Pinpoint the cell where the given text exists, returning its [X, Y] midpoint coordinate. 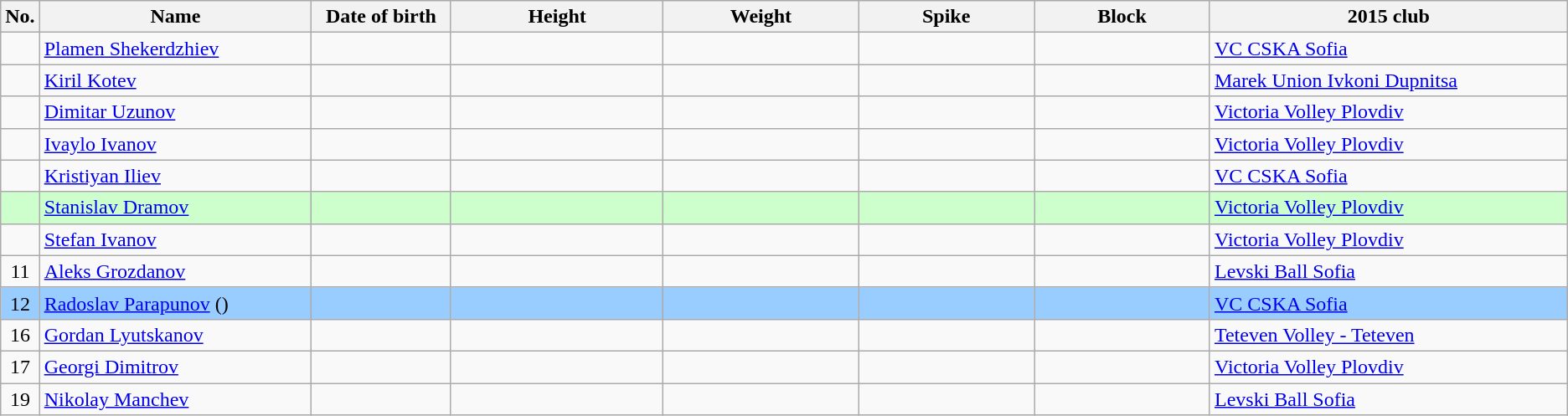
12 [20, 303]
16 [20, 335]
Stefan Ivanov [176, 239]
17 [20, 367]
No. [20, 17]
Stanislav Dramov [176, 208]
Height [557, 17]
Radoslav Parapunov () [176, 303]
Block [1122, 17]
Spike [946, 17]
19 [20, 399]
Kristiyan Iliev [176, 176]
Name [176, 17]
Marek Union Ivkoni Dupnitsa [1389, 80]
Dimitar Uzunov [176, 112]
Nikolay Manchev [176, 399]
Aleks Grozdanov [176, 271]
2015 club [1389, 17]
Kiril Kotev [176, 80]
Date of birth [381, 17]
Georgi Dimitrov [176, 367]
Gordan Lyutskanov [176, 335]
Plamen Shekerdzhiev [176, 49]
Weight [761, 17]
Ivaylo Ivanov [176, 144]
11 [20, 271]
Teteven Volley - Teteven [1389, 335]
